Pinpoint the cell where the given text exists, returning its (X, Y) midpoint coordinate. 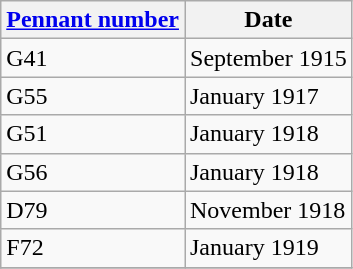
September 1915 (268, 58)
Pennant number (93, 20)
G51 (93, 134)
G55 (93, 96)
November 1918 (268, 210)
G41 (93, 58)
F72 (93, 248)
G56 (93, 172)
January 1919 (268, 248)
January 1917 (268, 96)
Date (268, 20)
D79 (93, 210)
